Provide the [x, y] coordinate of the cell's center where the given text is located.  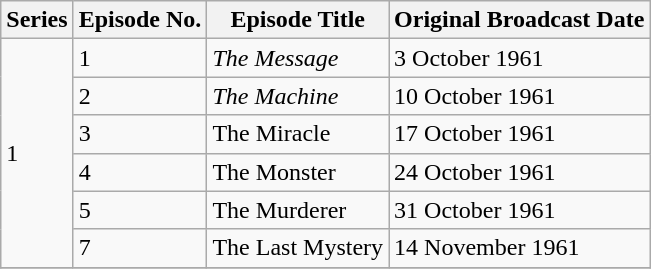
3 [140, 134]
24 October 1961 [520, 172]
Series [37, 20]
3 October 1961 [520, 58]
4 [140, 172]
The Message [298, 58]
The Murderer [298, 210]
5 [140, 210]
7 [140, 248]
10 October 1961 [520, 96]
Original Broadcast Date [520, 20]
17 October 1961 [520, 134]
The Miracle [298, 134]
The Machine [298, 96]
14 November 1961 [520, 248]
31 October 1961 [520, 210]
The Last Mystery [298, 248]
The Monster [298, 172]
Episode Title [298, 20]
Episode No. [140, 20]
2 [140, 96]
